Pinpoint the cell where the given text exists, returning its (x, y) midpoint coordinate. 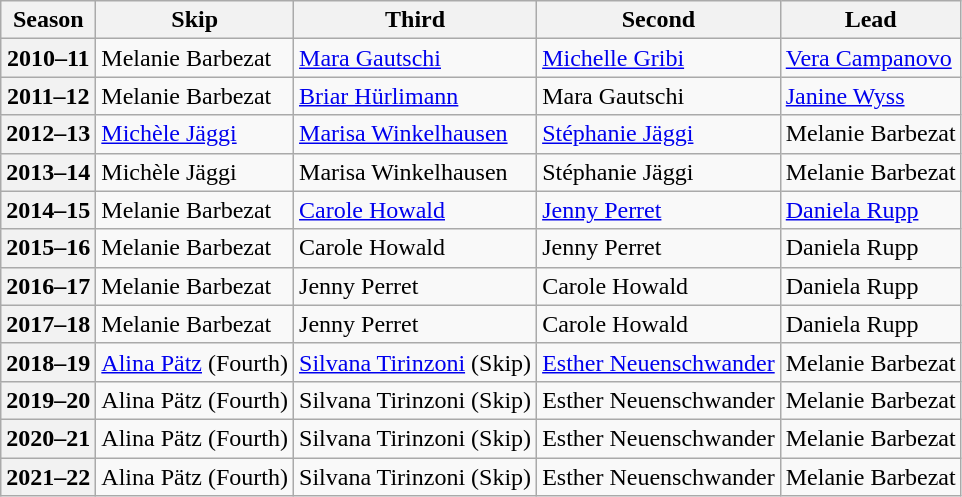
2019–20 (48, 400)
2013–14 (48, 172)
Second (659, 20)
Vera Campanovo (870, 58)
2010–11 (48, 58)
Skip (195, 20)
2018–19 (48, 362)
2020–21 (48, 438)
2011–12 (48, 96)
Briar Hürlimann (416, 96)
2014–15 (48, 210)
2015–16 (48, 248)
2021–22 (48, 477)
2017–18 (48, 324)
2012–13 (48, 134)
Third (416, 20)
Janine Wyss (870, 96)
Michelle Gribi (659, 58)
Lead (870, 20)
Season (48, 20)
2016–17 (48, 286)
